From the cell containing the given text, extract its center point as [x, y] coordinate. 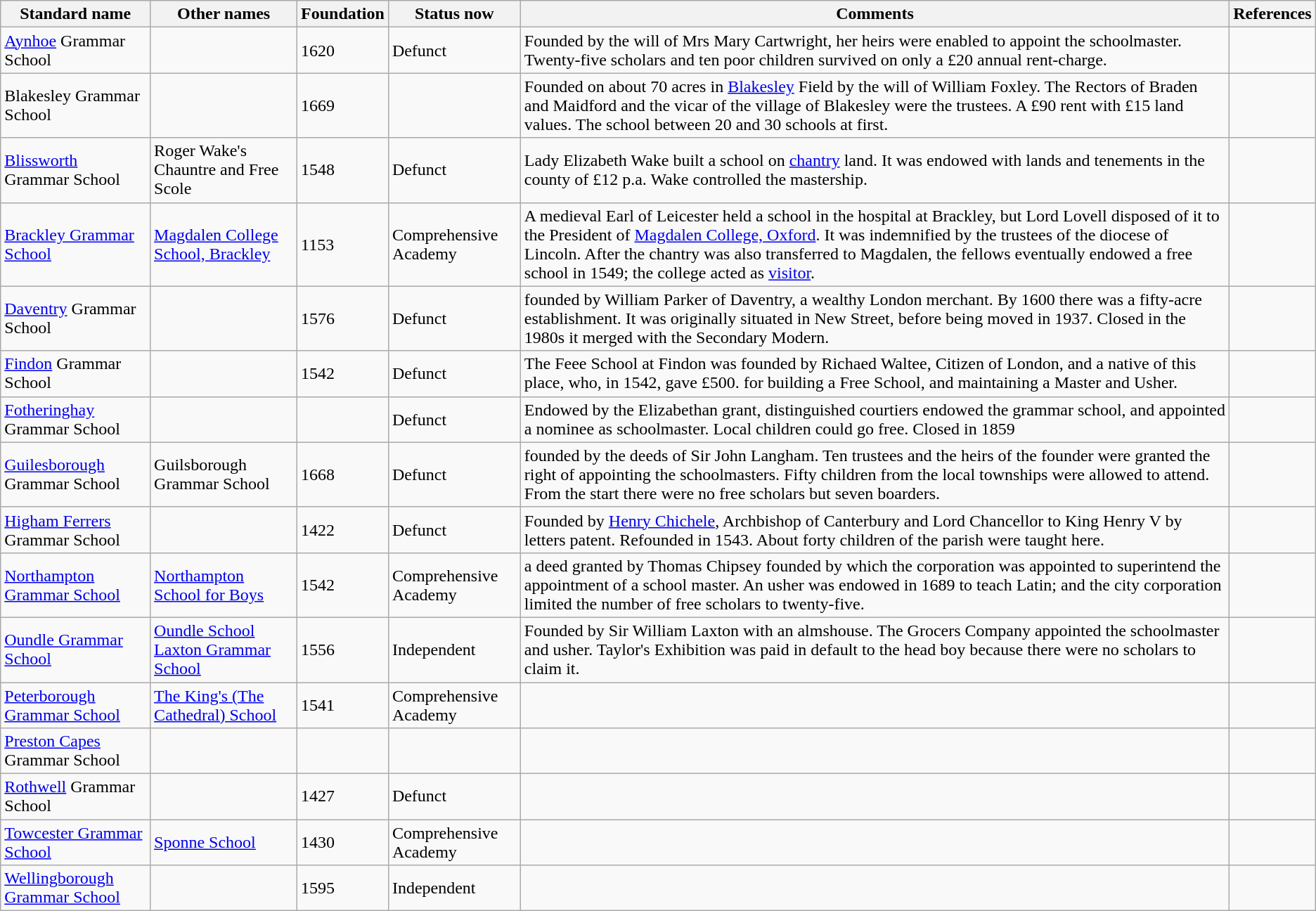
Guilsborough Grammar School [224, 474]
Other names [224, 14]
Roger Wake's Chauntre and Free Scole [224, 170]
Oundle Grammar School [76, 650]
Northampton Grammar School [76, 585]
1669 [343, 105]
1556 [343, 650]
Magdalen College School, Brackley [224, 245]
Status now [454, 14]
Daventry Grammar School [76, 318]
1153 [343, 245]
Higham Ferrers Grammar School [76, 530]
Preston Capes Grammar School [76, 751]
Blakesley Grammar School [76, 105]
The King's (The Cathedral) School [224, 704]
Lady Elizabeth Wake built a school on chantry land. It was endowed with lands and tenements in the county of £12 p.a. Wake controlled the mastership. [875, 170]
1668 [343, 474]
Northampton School for Boys [224, 585]
1430 [343, 842]
Fotheringhay Grammar School [76, 419]
Standard name [76, 14]
1422 [343, 530]
Blissworth Grammar School [76, 170]
1541 [343, 704]
1576 [343, 318]
Comments [875, 14]
1595 [343, 889]
Comprehensive Academy [454, 842]
Rothwell Grammar School [76, 797]
Guilesborough Grammar School [76, 474]
References [1272, 14]
Towcester Grammar School [76, 842]
Wellingborough Grammar School [76, 889]
1620 [343, 51]
Aynhoe Grammar School [76, 51]
Oundle SchoolLaxton Grammar School [224, 650]
Sponne School [224, 842]
Peterborough Grammar School [76, 704]
Foundation [343, 14]
1548 [343, 170]
Brackley Grammar School [76, 245]
1427 [343, 797]
Findon Grammar School [76, 374]
